Locate the cell with the specified text and output its (x, y) center coordinate. 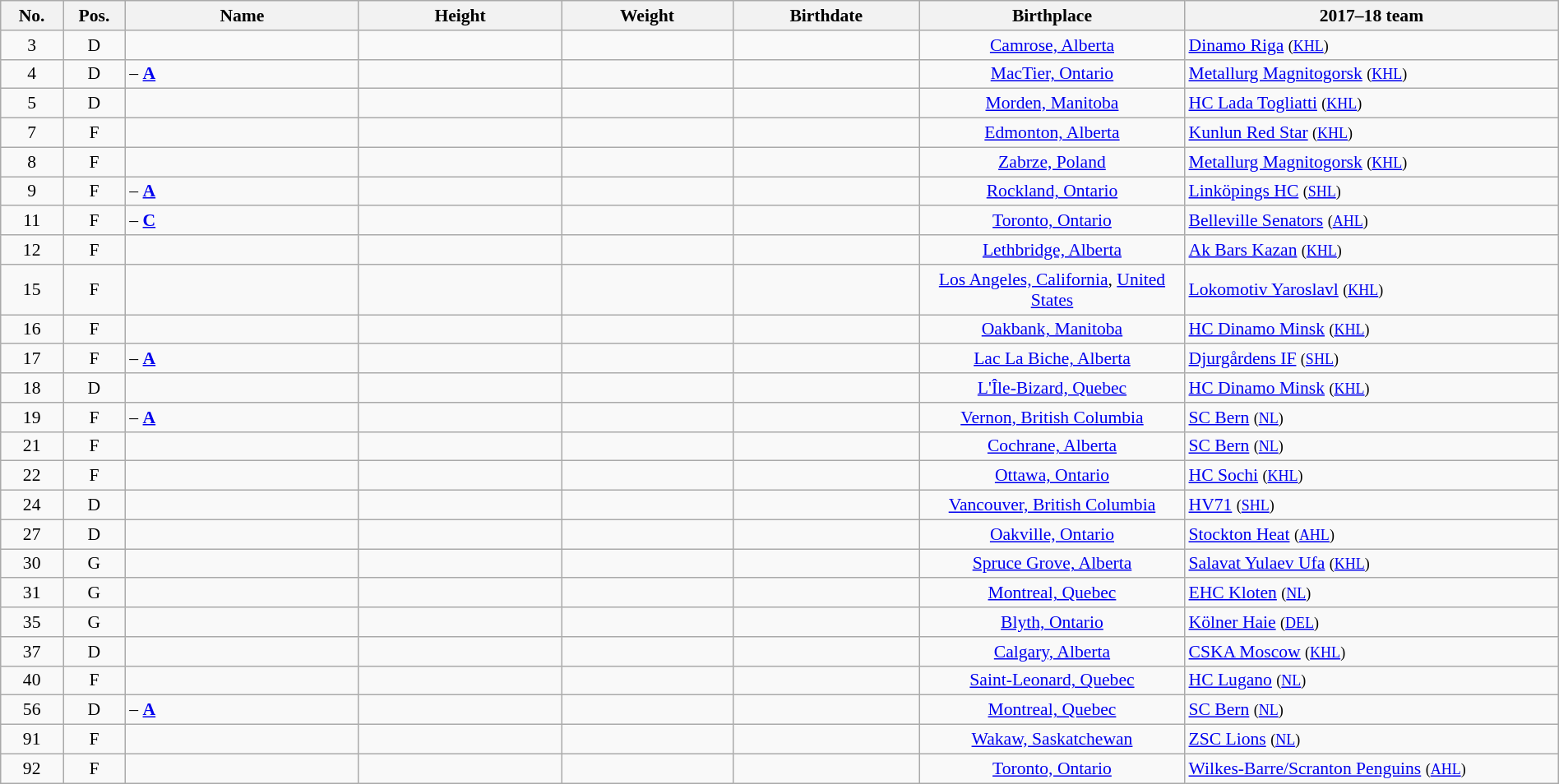
HC Lugano (NL) (1372, 680)
56 (32, 710)
Birthdate (826, 16)
Wilkes-Barre/Scranton Penguins (AHL) (1372, 768)
21 (32, 446)
Camrose, Alberta (1052, 45)
91 (32, 740)
2017–18 team (1372, 16)
Morden, Manitoba (1052, 104)
No. (32, 16)
Los Angeles, California, United States (1052, 289)
Djurgårdens IF (SHL) (1372, 359)
37 (32, 652)
Calgary, Alberta (1052, 652)
7 (32, 133)
Vernon, British Columbia (1052, 417)
9 (32, 191)
EHC Kloten (NL) (1372, 593)
Birthplace (1052, 16)
17 (32, 359)
Name (242, 16)
35 (32, 622)
Lokomotiv Yaroslavl (KHL) (1372, 289)
Blyth, Ontario (1052, 622)
Saint-Leonard, Quebec (1052, 680)
Rockland, Ontario (1052, 191)
L'Île-Bizard, Quebec (1052, 388)
Wakaw, Saskatchewan (1052, 740)
27 (32, 534)
Ottawa, Ontario (1052, 476)
Cochrane, Alberta (1052, 446)
12 (32, 250)
11 (32, 221)
HV71 (SHL) (1372, 505)
Ak Bars Kazan (KHL) (1372, 250)
Stockton Heat (AHL) (1372, 534)
5 (32, 104)
Kunlun Red Star (KHL) (1372, 133)
22 (32, 476)
19 (32, 417)
40 (32, 680)
92 (32, 768)
Edmonton, Alberta (1052, 133)
24 (32, 505)
Salavat Yulaev Ufa (KHL) (1372, 564)
Kölner Haie (DEL) (1372, 622)
MacTier, Ontario (1052, 74)
Weight (647, 16)
31 (32, 593)
Spruce Grove, Alberta (1052, 564)
16 (32, 330)
Oakville, Ontario (1052, 534)
CSKA Moscow (KHL) (1372, 652)
Pos. (95, 16)
Lac La Biche, Alberta (1052, 359)
30 (32, 564)
18 (32, 388)
Oakbank, Manitoba (1052, 330)
– C (242, 221)
Belleville Senators (AHL) (1372, 221)
ZSC Lions (NL) (1372, 740)
4 (32, 74)
Linköpings HC (SHL) (1372, 191)
Dinamo Riga (KHL) (1372, 45)
HC Sochi (KHL) (1372, 476)
Zabrze, Poland (1052, 162)
HC Lada Togliatti (KHL) (1372, 104)
3 (32, 45)
Height (460, 16)
15 (32, 289)
Vancouver, British Columbia (1052, 505)
Lethbridge, Alberta (1052, 250)
8 (32, 162)
